Extract the (X, Y) coordinate from the center of the cell holding the provided text.  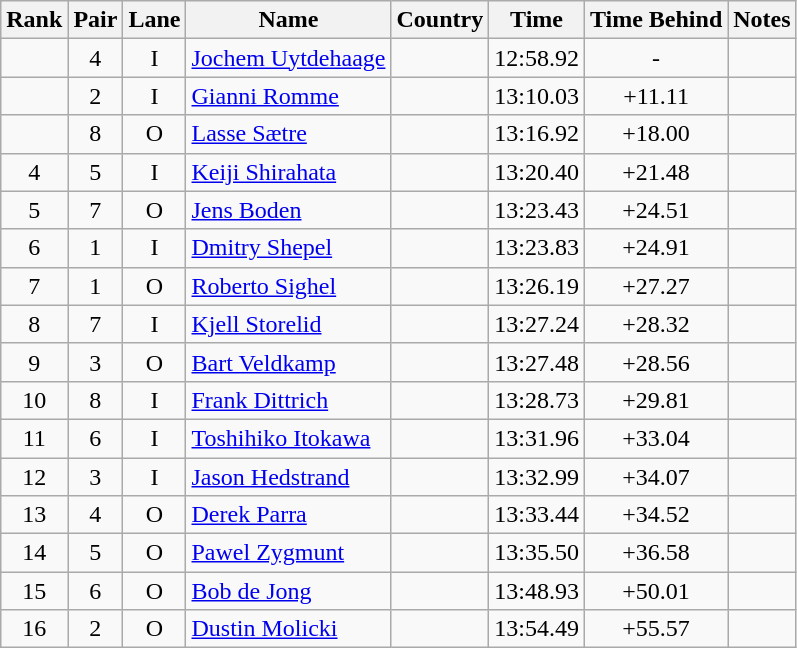
13:28.73 (537, 400)
+28.32 (656, 324)
13:20.40 (537, 172)
Lane (154, 20)
- (656, 58)
+36.58 (656, 553)
Rank (34, 20)
+28.56 (656, 362)
Pair (96, 20)
Kjell Storelid (288, 324)
13:26.19 (537, 286)
14 (34, 553)
9 (34, 362)
13:16.92 (537, 134)
Roberto Sighel (288, 286)
13 (34, 515)
13:23.83 (537, 248)
+50.01 (656, 591)
+21.48 (656, 172)
13:23.43 (537, 210)
13:32.99 (537, 477)
Frank Dittrich (288, 400)
Derek Parra (288, 515)
13:35.50 (537, 553)
Toshihiko Itokawa (288, 438)
13:48.93 (537, 591)
Notes (762, 20)
+34.52 (656, 515)
13:10.03 (537, 96)
12 (34, 477)
+11.11 (656, 96)
Dustin Molicki (288, 629)
12:58.92 (537, 58)
13:54.49 (537, 629)
Pawel Zygmunt (288, 553)
+27.27 (656, 286)
Name (288, 20)
10 (34, 400)
13:33.44 (537, 515)
Jason Hedstrand (288, 477)
Jens Boden (288, 210)
Gianni Romme (288, 96)
13:31.96 (537, 438)
16 (34, 629)
Keiji Shirahata (288, 172)
+18.00 (656, 134)
Dmitry Shepel (288, 248)
13:27.24 (537, 324)
11 (34, 438)
+24.91 (656, 248)
Country (440, 20)
Jochem Uytdehaage (288, 58)
13:27.48 (537, 362)
+55.57 (656, 629)
+33.04 (656, 438)
Lasse Sætre (288, 134)
Bob de Jong (288, 591)
15 (34, 591)
Time (537, 20)
+24.51 (656, 210)
Time Behind (656, 20)
+34.07 (656, 477)
+29.81 (656, 400)
Bart Veldkamp (288, 362)
